Search for the cell housing the specified text and yield its (x, y) center coordinate. 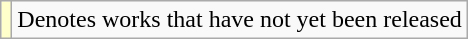
Denotes works that have not yet been released (240, 20)
